Scan for the cell matching the given text and deliver its [x, y] coordinate at center. 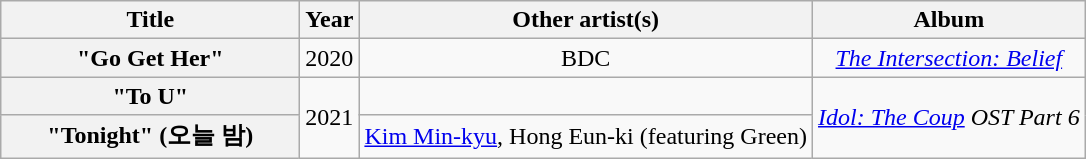
2021 [330, 118]
"Go Get Her" [150, 58]
Title [150, 20]
Year [330, 20]
Kim Min-kyu, Hong Eun-ki (featuring Green) [586, 136]
The Intersection: Belief [950, 58]
Idol: The Coup OST Part 6 [950, 118]
BDC [586, 58]
Album [950, 20]
"Tonight" (오늘 밤) [150, 136]
Other artist(s) [586, 20]
"To U" [150, 96]
2020 [330, 58]
